Scan for the cell matching the given text and deliver its [X, Y] coordinate at center. 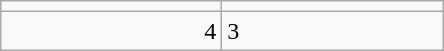
3 [332, 31]
4 [112, 31]
